Extract the (X, Y) coordinate from the center of the cell holding the provided text.  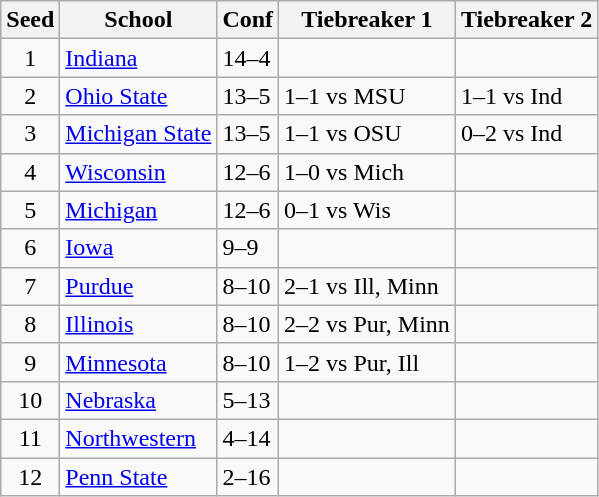
5 (30, 210)
9 (30, 362)
Tiebreaker 1 (368, 20)
2 (30, 96)
2–1 vs Ill, Minn (368, 286)
3 (30, 134)
Ohio State (138, 96)
Purdue (138, 286)
1–1 vs MSU (368, 96)
4–14 (248, 438)
9–9 (248, 248)
1–1 vs Ind (526, 96)
Northwestern (138, 438)
1–0 vs Mich (368, 172)
0–2 vs Ind (526, 134)
School (138, 20)
2–2 vs Pur, Minn (368, 324)
Michigan State (138, 134)
5–13 (248, 400)
12 (30, 477)
Conf (248, 20)
7 (30, 286)
Seed (30, 20)
6 (30, 248)
Michigan (138, 210)
Illinois (138, 324)
0–1 vs Wis (368, 210)
Iowa (138, 248)
1–1 vs OSU (368, 134)
10 (30, 400)
Nebraska (138, 400)
Penn State (138, 477)
8 (30, 324)
14–4 (248, 58)
1 (30, 58)
11 (30, 438)
Tiebreaker 2 (526, 20)
Indiana (138, 58)
4 (30, 172)
2–16 (248, 477)
Wisconsin (138, 172)
Minnesota (138, 362)
1–2 vs Pur, Ill (368, 362)
